Extract the [x, y] coordinate from the center of the cell holding the provided text.  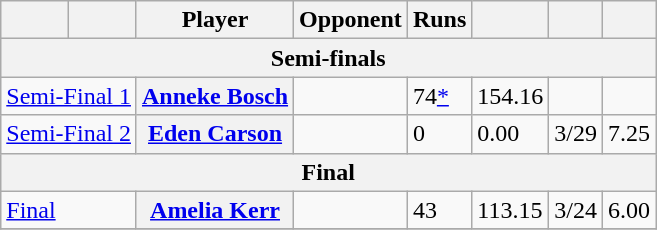
154.16 [510, 96]
113.15 [510, 210]
0 [439, 134]
Semi-Final 1 [69, 96]
3/29 [576, 134]
Semi-finals [328, 58]
74* [439, 96]
Eden Carson [214, 134]
Amelia Kerr [214, 210]
43 [439, 210]
Opponent [351, 20]
Runs [439, 20]
7.25 [630, 134]
Semi-Final 2 [69, 134]
Anneke Bosch [214, 96]
0.00 [510, 134]
6.00 [630, 210]
3/24 [576, 210]
Player [214, 20]
